Locate the cell with the specified text and output its (X, Y) center coordinate. 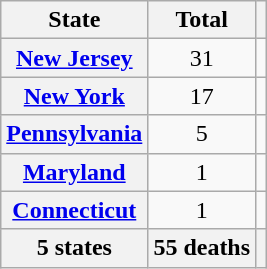
State (74, 20)
New York (74, 96)
Total (202, 20)
Pennsylvania (74, 134)
55 deaths (202, 248)
17 (202, 96)
5 states (74, 248)
5 (202, 134)
New Jersey (74, 58)
Maryland (74, 172)
Connecticut (74, 210)
31 (202, 58)
